Return the (x, y) coordinate for the center point of the cell that contains the specified text.  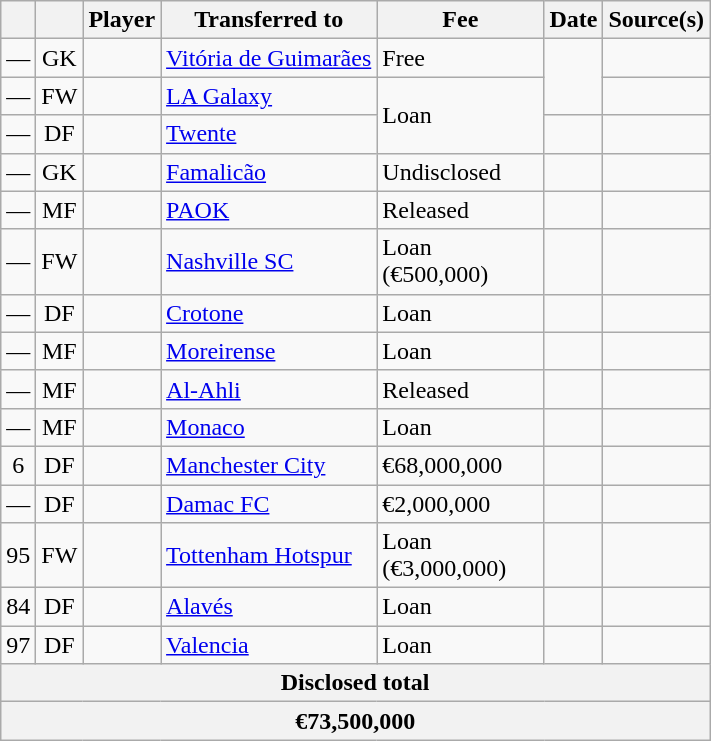
Valencia (269, 645)
Loan (€500,000) (460, 262)
Date (574, 20)
Vitória de Guimarães (269, 58)
Nashville SC (269, 262)
Crotone (269, 313)
Source(s) (656, 20)
LA Galaxy (269, 96)
Tottenham Hotspur (269, 556)
Alavés (269, 607)
Damac FC (269, 503)
84 (18, 607)
95 (18, 556)
PAOK (269, 210)
6 (18, 465)
97 (18, 645)
Al-Ahli (269, 389)
Manchester City (269, 465)
€68,000,000 (460, 465)
Twente (269, 134)
Famalicão (269, 172)
Undisclosed (460, 172)
Transferred to (269, 20)
Fee (460, 20)
€2,000,000 (460, 503)
Free (460, 58)
€73,500,000 (356, 721)
Disclosed total (356, 683)
Moreirense (269, 351)
Monaco (269, 427)
Loan (€3,000,000) (460, 556)
Player (122, 20)
